Return the (x, y) coordinate for the center point of the cell that contains the specified text.  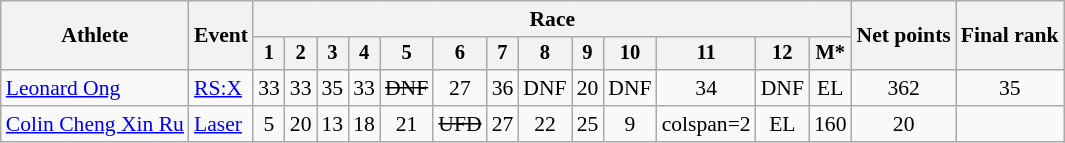
1 (269, 54)
Colin Cheng Xin Ru (95, 124)
25 (588, 124)
18 (364, 124)
7 (503, 54)
UFD (460, 124)
11 (706, 54)
Net points (904, 36)
12 (782, 54)
Laser (221, 124)
Athlete (95, 36)
M* (830, 54)
36 (503, 88)
Race (552, 19)
34 (706, 88)
Final rank (1010, 36)
10 (630, 54)
22 (544, 124)
21 (406, 124)
6 (460, 54)
Event (221, 36)
4 (364, 54)
160 (830, 124)
8 (544, 54)
362 (904, 88)
colspan=2 (706, 124)
2 (301, 54)
3 (332, 54)
13 (332, 124)
RS:X (221, 88)
Leonard Ong (95, 88)
